For the text-containing cell, return its midpoint in [X, Y] coordinate format. 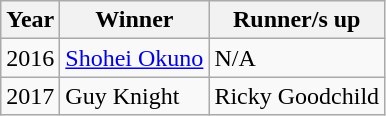
Guy Knight [134, 96]
Ricky Goodchild [297, 96]
Winner [134, 20]
N/A [297, 58]
2017 [30, 96]
Runner/s up [297, 20]
Shohei Okuno [134, 58]
2016 [30, 58]
Year [30, 20]
